Detect which cell encompasses the target text, then output its (x, y) center coordinate. 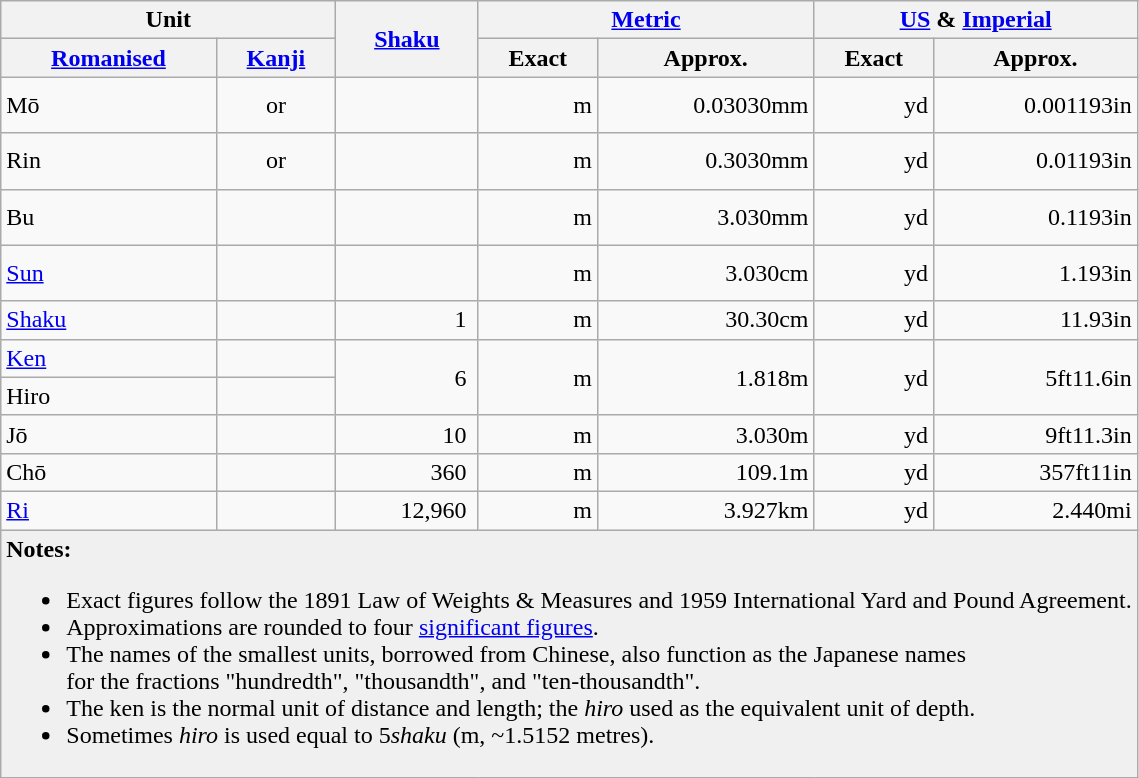
6 (407, 377)
0.001193in (1035, 105)
Mō (108, 105)
3.030cm (706, 273)
360 (407, 472)
1.193in (1035, 273)
10 (407, 434)
Ken (108, 358)
0.3030mm (706, 161)
Unit (168, 20)
12,960 (407, 510)
Kanji (276, 58)
Romanised (108, 58)
9ft11.3in (1035, 434)
Chō (108, 472)
2.440mi (1035, 510)
0.01193in (1035, 161)
Ri (108, 510)
Metric (646, 20)
109.1m (706, 472)
11.93in (1035, 320)
30.30cm (706, 320)
1 (407, 320)
1.818m (706, 377)
5ft11.6in (1035, 377)
3.030mm (706, 217)
357ft11in (1035, 472)
Bu (108, 217)
Rin (108, 161)
Jō (108, 434)
0.1193in (1035, 217)
3.927km (706, 510)
Sun (108, 273)
3.030m (706, 434)
US & Imperial (976, 20)
Hiro (108, 396)
0.03030mm (706, 105)
